Detect which cell encompasses the target text, then output its [X, Y] center coordinate. 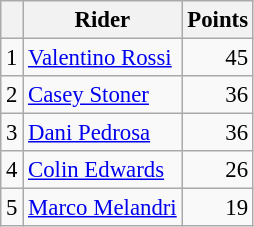
1 [12, 58]
19 [218, 208]
Rider [102, 20]
Casey Stoner [102, 95]
Points [218, 20]
Valentino Rossi [102, 58]
26 [218, 170]
4 [12, 170]
Marco Melandri [102, 208]
45 [218, 58]
2 [12, 95]
3 [12, 133]
5 [12, 208]
Colin Edwards [102, 170]
Dani Pedrosa [102, 133]
